Capture the cell that displays the provided text and extract its [X, Y] central coordinate. 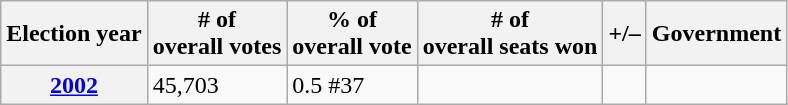
Election year [74, 34]
45,703 [217, 85]
Government [716, 34]
# ofoverall votes [217, 34]
# ofoverall seats won [510, 34]
+/– [624, 34]
2002 [74, 85]
% ofoverall vote [352, 34]
0.5 #37 [352, 85]
